Pinpoint the cell where the given text exists, returning its (X, Y) midpoint coordinate. 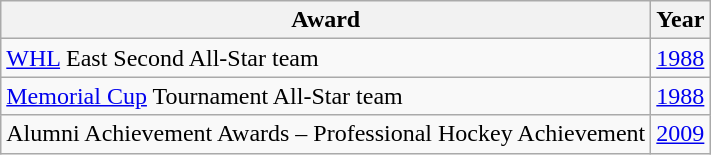
WHL East Second All-Star team (326, 58)
Award (326, 20)
Memorial Cup Tournament All-Star team (326, 96)
2009 (680, 134)
Alumni Achievement Awards – Professional Hockey Achievement (326, 134)
Year (680, 20)
